From the cell containing the given text, extract its center point as [x, y] coordinate. 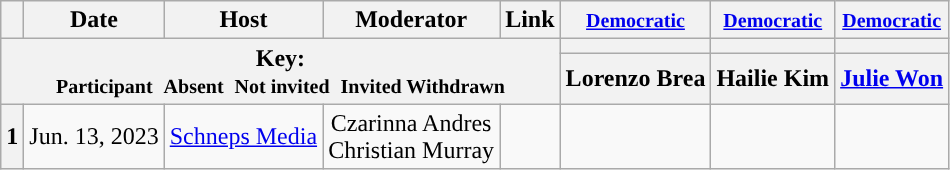
Schneps Media [243, 136]
Link [530, 20]
Hailie Kim [773, 78]
Czarinna AndresChristian Murray [412, 136]
Lorenzo Brea [636, 78]
Julie Won [892, 78]
Host [243, 20]
Date [94, 20]
1 [12, 136]
Moderator [412, 20]
Jun. 13, 2023 [94, 136]
Key: Participant Absent Not invited Invited Withdrawn [280, 72]
